For the text-containing cell, return its midpoint in (X, Y) coordinate format. 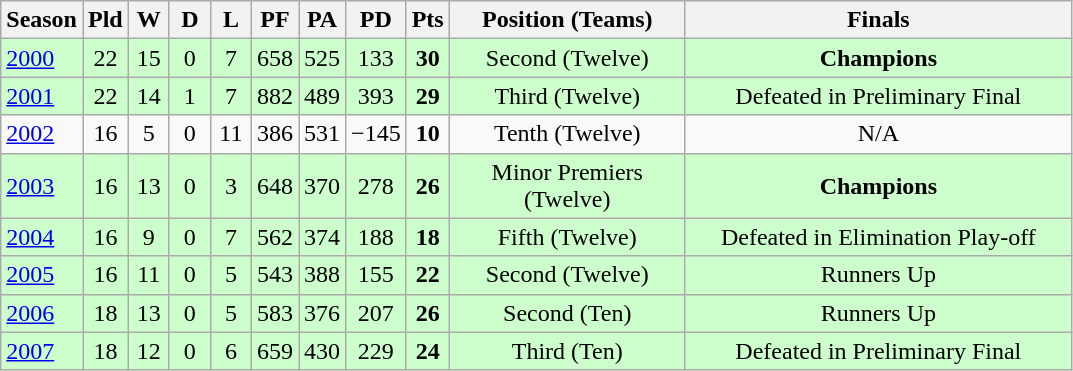
PF (274, 20)
2007 (42, 351)
24 (428, 351)
Minor Premiers (Twelve) (567, 186)
Second (Ten) (567, 313)
393 (376, 96)
Position (Teams) (567, 20)
658 (274, 58)
376 (322, 313)
L (230, 20)
207 (376, 313)
882 (274, 96)
30 (428, 58)
Tenth (Twelve) (567, 134)
3 (230, 186)
388 (322, 275)
2005 (42, 275)
370 (322, 186)
229 (376, 351)
1 (190, 96)
562 (274, 237)
278 (376, 186)
133 (376, 58)
648 (274, 186)
155 (376, 275)
525 (322, 58)
9 (148, 237)
Third (Ten) (567, 351)
14 (148, 96)
374 (322, 237)
Defeated in Elimination Play-off (878, 237)
29 (428, 96)
2006 (42, 313)
10 (428, 134)
489 (322, 96)
188 (376, 237)
659 (274, 351)
PD (376, 20)
PA (322, 20)
12 (148, 351)
Third (Twelve) (567, 96)
N/A (878, 134)
15 (148, 58)
Season (42, 20)
6 (230, 351)
2000 (42, 58)
543 (274, 275)
Pts (428, 20)
Fifth (Twelve) (567, 237)
2003 (42, 186)
2001 (42, 96)
D (190, 20)
531 (322, 134)
583 (274, 313)
2004 (42, 237)
W (148, 20)
Finals (878, 20)
2002 (42, 134)
386 (274, 134)
−145 (376, 134)
430 (322, 351)
Pld (105, 20)
